Return the (x, y) coordinate for the center point of the cell that contains the specified text.  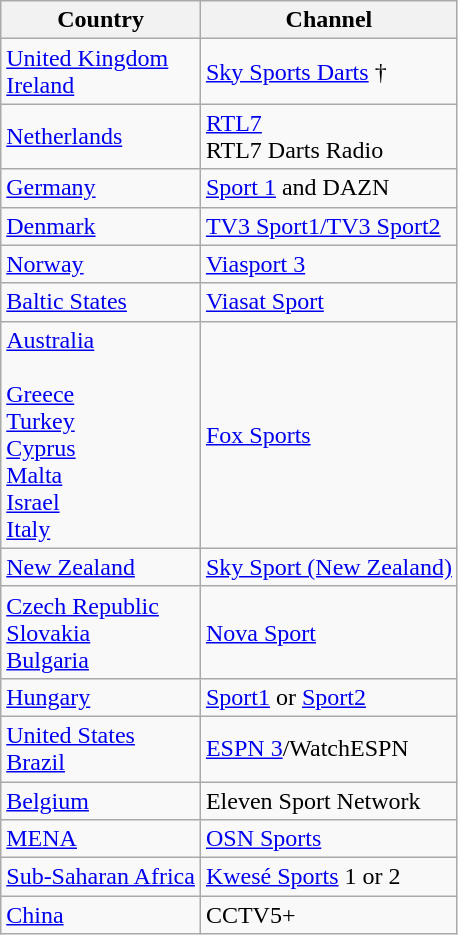
Czech Republic Slovakia Bulgaria (101, 632)
Hungary (101, 697)
New Zealand (101, 567)
TV3 Sport1/TV3 Sport2 (328, 226)
ESPN 3/WatchESPN (328, 748)
Denmark (101, 226)
Sport 1 and DAZN (328, 188)
Kwesé Sports 1 or 2 (328, 877)
Norway (101, 264)
Viasport 3 (328, 264)
Sky Sport (New Zealand) (328, 567)
United States Brazil (101, 748)
Country (101, 20)
Netherlands (101, 136)
RTL7RTL7 Darts Radio (328, 136)
Fox Sports (328, 434)
Viasat Sport (328, 302)
United Kingdom Ireland (101, 72)
MENA (101, 839)
Germany (101, 188)
OSN Sports (328, 839)
Australia Greece Turkey Cyprus Malta Israel Italy (101, 434)
Nova Sport (328, 632)
Baltic States (101, 302)
Belgium (101, 801)
Sport1 or Sport2 (328, 697)
Channel (328, 20)
Sky Sports Darts † (328, 72)
Sub-Saharan Africa (101, 877)
CCTV5+ (328, 915)
China (101, 915)
Eleven Sport Network (328, 801)
